Find where the given text appears and provide that cell's center as [X, Y] coordinate. 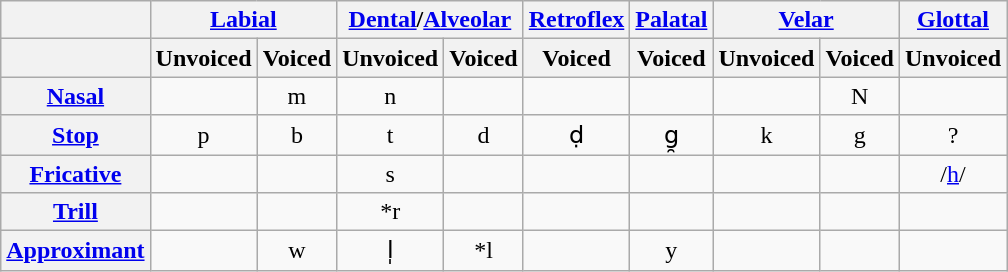
Velar [806, 20]
y [672, 251]
Stop [76, 135]
d [484, 135]
ḍ [576, 135]
? [952, 135]
t [390, 135]
Fricative [76, 173]
l̩ [390, 251]
b [297, 135]
Glottal [952, 20]
Retroflex [576, 20]
Approximant [76, 251]
s [390, 173]
*l [484, 251]
/h/ [952, 173]
p [204, 135]
g̯ [672, 135]
Palatal [672, 20]
g [860, 135]
N [860, 96]
n [390, 96]
k [766, 135]
Nasal [76, 96]
Dental/Alveolar [430, 20]
Trill [76, 212]
m [297, 96]
Labial [244, 20]
*r [390, 212]
w [297, 251]
